Return the [X, Y] coordinate for the center point of the cell that contains the specified text.  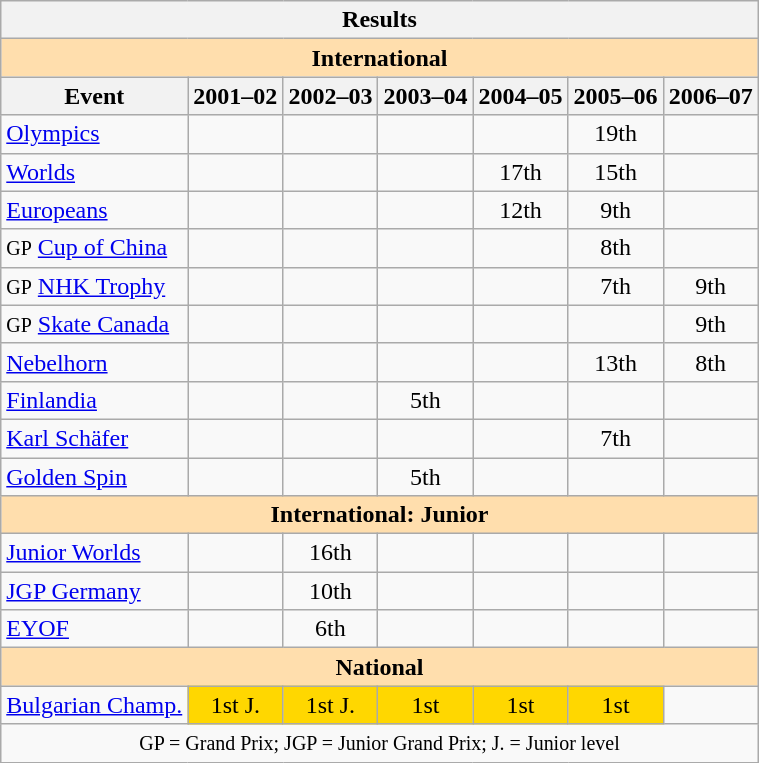
2003–04 [426, 96]
Europeans [94, 210]
EYOF [94, 629]
Karl Schäfer [94, 438]
Junior Worlds [94, 553]
13th [616, 362]
15th [616, 172]
Finlandia [94, 400]
GP = Grand Prix; JGP = Junior Grand Prix; J. = Junior level [380, 743]
Worlds [94, 172]
International [380, 58]
2001–02 [236, 96]
2004–05 [520, 96]
Golden Spin [94, 477]
10th [330, 591]
6th [330, 629]
17th [520, 172]
16th [330, 553]
Results [380, 20]
2006–07 [710, 96]
GP Skate Canada [94, 324]
GP Cup of China [94, 248]
Event [94, 96]
2005–06 [616, 96]
2002–03 [330, 96]
19th [616, 134]
JGP Germany [94, 591]
GP NHK Trophy [94, 286]
12th [520, 210]
Nebelhorn [94, 362]
International: Junior [380, 515]
Olympics [94, 134]
Bulgarian Champ. [94, 705]
National [380, 667]
